Extract the (X, Y) coordinate from the center of the cell holding the provided text.  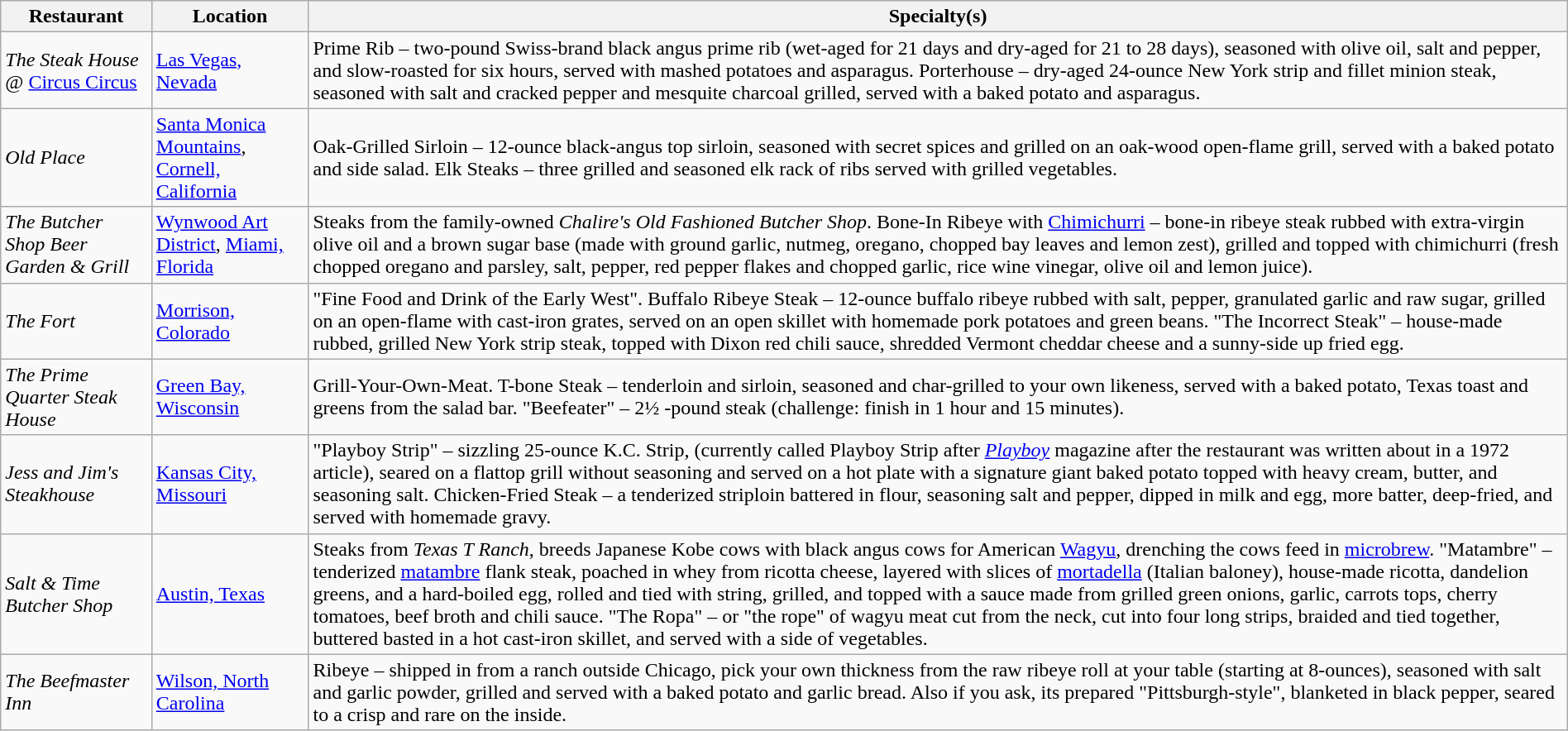
Salt & Time Butcher Shop (76, 594)
Specialty(s) (938, 17)
Jess and Jim's Steakhouse (76, 485)
Location (230, 17)
Restaurant (76, 17)
Wilson, North Carolina (230, 692)
Wynwood Art District, Miami, Florida (230, 245)
Las Vegas, Nevada (230, 70)
The Butcher Shop Beer Garden & Grill (76, 245)
The Fort (76, 321)
The Steak House @ Circus Circus (76, 70)
Austin, Texas (230, 594)
The Prime Quarter Steak House (76, 397)
Santa Monica Mountains, Cornell, California (230, 157)
The Beefmaster Inn (76, 692)
Morrison, Colorado (230, 321)
Kansas City, Missouri (230, 485)
Green Bay, Wisconsin (230, 397)
Old Place (76, 157)
